Capture the cell that displays the provided text and extract its (X, Y) central coordinate. 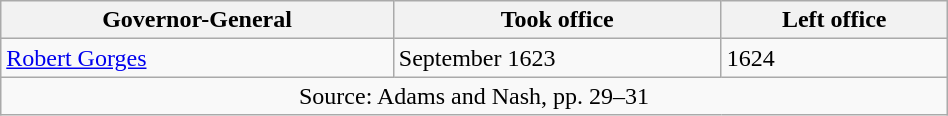
1624 (834, 58)
Source: Adams and Nash, pp. 29–31 (474, 96)
Left office (834, 20)
September 1623 (557, 58)
Governor-General (198, 20)
Robert Gorges (198, 58)
Took office (557, 20)
